Identify which cell holds the provided text, then report its (X, Y) central coordinate. 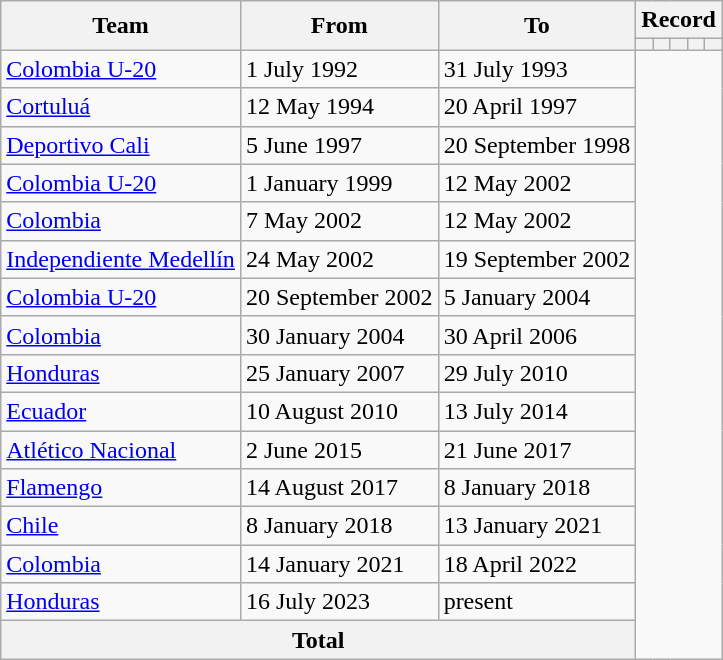
18 April 2022 (537, 564)
16 July 2023 (339, 602)
5 June 1997 (339, 145)
Flamengo (121, 488)
Team (121, 26)
29 July 2010 (537, 373)
1 July 1992 (339, 69)
13 January 2021 (537, 526)
14 August 2017 (339, 488)
2 June 2015 (339, 449)
21 June 2017 (537, 449)
12 May 1994 (339, 107)
10 August 2010 (339, 411)
Record (679, 20)
Chile (121, 526)
20 September 1998 (537, 145)
30 April 2006 (537, 335)
To (537, 26)
20 September 2002 (339, 297)
present (537, 602)
From (339, 26)
13 July 2014 (537, 411)
7 May 2002 (339, 221)
24 May 2002 (339, 259)
Total (318, 640)
Deportivo Cali (121, 145)
31 July 1993 (537, 69)
14 January 2021 (339, 564)
1 January 1999 (339, 183)
Atlético Nacional (121, 449)
19 September 2002 (537, 259)
25 January 2007 (339, 373)
30 January 2004 (339, 335)
Independiente Medellín (121, 259)
Ecuador (121, 411)
5 January 2004 (537, 297)
20 April 1997 (537, 107)
Cortuluá (121, 107)
